Return (X, Y) of the center of cell containing provided text 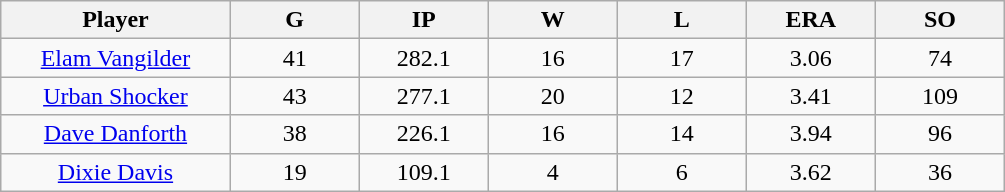
Urban Shocker (116, 96)
109 (940, 96)
6 (682, 172)
L (682, 20)
74 (940, 58)
3.62 (810, 172)
G (294, 20)
38 (294, 134)
96 (940, 134)
226.1 (424, 134)
109.1 (424, 172)
36 (940, 172)
43 (294, 96)
14 (682, 134)
12 (682, 96)
ERA (810, 20)
SO (940, 20)
Dave Danforth (116, 134)
IP (424, 20)
Dixie Davis (116, 172)
19 (294, 172)
W (552, 20)
Player (116, 20)
4 (552, 172)
41 (294, 58)
17 (682, 58)
20 (552, 96)
3.94 (810, 134)
277.1 (424, 96)
3.06 (810, 58)
282.1 (424, 58)
3.41 (810, 96)
Elam Vangilder (116, 58)
